Output the (x, y) coordinate of the center of the cell containing the given text.  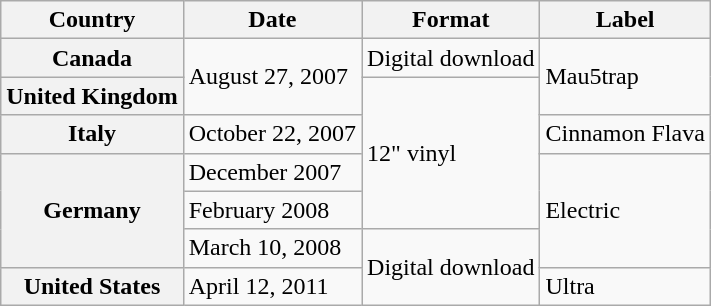
Date (272, 20)
Mau5trap (625, 77)
Germany (92, 210)
December 2007 (272, 172)
Italy (92, 134)
Format (451, 20)
Ultra (625, 286)
Canada (92, 58)
Cinnamon Flava (625, 134)
Country (92, 20)
February 2008 (272, 210)
Label (625, 20)
Electric (625, 210)
October 22, 2007 (272, 134)
United States (92, 286)
United Kingdom (92, 96)
12" vinyl (451, 153)
April 12, 2011 (272, 286)
August 27, 2007 (272, 77)
March 10, 2008 (272, 248)
